Scan for the cell matching the given text and deliver its [X, Y] coordinate at center. 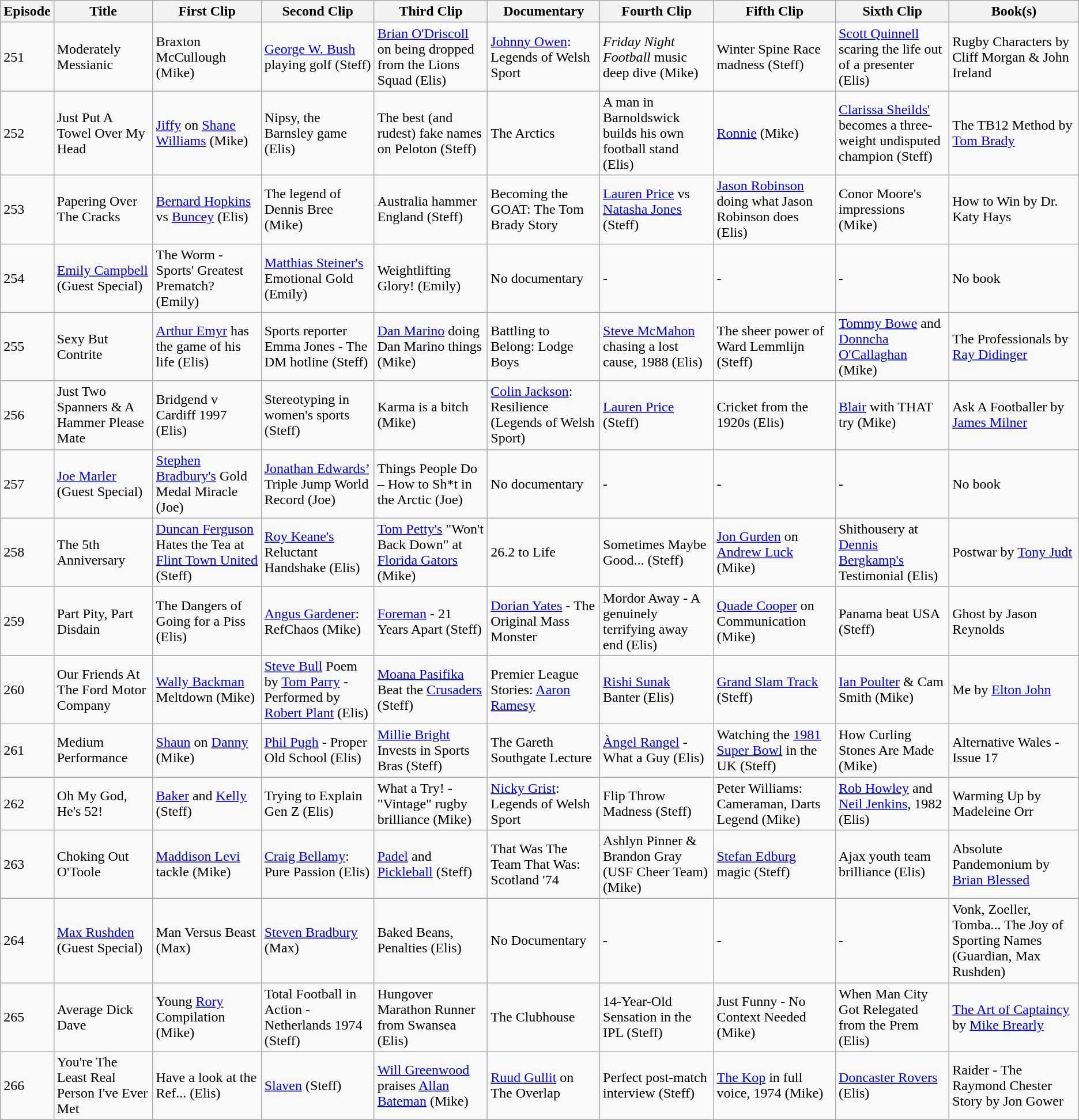
263 [27, 864]
265 [27, 1017]
Jon Gurden on Andrew Luck (Mike) [775, 552]
First Clip [207, 12]
Choking Out O'Toole [103, 864]
Padel and Pickleball (Steff) [431, 864]
Absolute Pandemonium by Brian Blessed [1014, 864]
266 [27, 1085]
Sometimes Maybe Good... (Steff) [657, 552]
Dorian Yates - The Original Mass Monster [544, 621]
Oh My God, He's 52! [103, 803]
Flip Throw Madness (Steff) [657, 803]
Just Two Spanners & A Hammer Please Mate [103, 415]
Alternative Wales - Issue 17 [1014, 750]
Total Football in Action - Netherlands 1974 (Steff) [318, 1017]
Arthur Emyr has the game of his life (Elis) [207, 347]
Ian Poulter & Cam Smith (Mike) [892, 689]
Sixth Clip [892, 12]
Part Pity, Part Disdain [103, 621]
Australia hammer England (Steff) [431, 210]
254 [27, 278]
Steven Bradbury (Max) [318, 941]
Ruud Gullit on The Overlap [544, 1085]
Shithousery at Dennis Bergkamp's Testimonial (Elis) [892, 552]
257 [27, 484]
Jiffy on Shane Williams (Mike) [207, 133]
Blair with THAT try (Mike) [892, 415]
Conor Moore's impressions (Mike) [892, 210]
Scott Quinnell scaring the life out of a presenter (Elis) [892, 56]
You're The Least Real Person I've Ever Met [103, 1085]
260 [27, 689]
Grand Slam Track (Steff) [775, 689]
Will Greenwood praises Allan Bateman (Mike) [431, 1085]
Becoming the GOAT: The Tom Brady Story [544, 210]
The Gareth Southgate Lecture [544, 750]
How to Win by Dr. Katy Hays [1014, 210]
253 [27, 210]
Cricket from the 1920s (Elis) [775, 415]
Moana Pasifika Beat the Crusaders (Steff) [431, 689]
Steve Bull Poem by Tom Parry - Performed by Robert Plant (Elis) [318, 689]
Warming Up by Madeleine Orr [1014, 803]
Angus Gardener: RefChaos (Mike) [318, 621]
Things People Do – How to Sh*t in the Arctic (Joe) [431, 484]
George W. Bush playing golf (Steff) [318, 56]
252 [27, 133]
Quade Cooper on Communication (Mike) [775, 621]
256 [27, 415]
Postwar by Tony Judt [1014, 552]
Peter Williams: Cameraman, Darts Legend (Mike) [775, 803]
Ashlyn Pinner & Brandon Gray (USF Cheer Team) (Mike) [657, 864]
Tommy Bowe and Donncha O'Callaghan (Mike) [892, 347]
Winter Spine Race madness (Steff) [775, 56]
262 [27, 803]
Sports reporter Emma Jones - The DM hotline (Steff) [318, 347]
Bernard Hopkins vs Buncey (Elis) [207, 210]
261 [27, 750]
A man in Barnoldswick builds his own football stand (Elis) [657, 133]
26.2 to Life [544, 552]
How Curling Stones Are Made (Mike) [892, 750]
Baked Beans, Penalties (Elis) [431, 941]
Phil Pugh - Proper Old School (Elis) [318, 750]
The Professionals by Ray Didinger [1014, 347]
Just Funny - No Context Needed (Mike) [775, 1017]
Foreman - 21 Years Apart (Steff) [431, 621]
251 [27, 56]
Title [103, 12]
Brian O'Driscoll on being dropped from the Lions Squad (Elis) [431, 56]
14-Year-Old Sensation in the IPL (Steff) [657, 1017]
Duncan Ferguson Hates the Tea at Flint Town United (Steff) [207, 552]
The best (and rudest) fake names on Peloton (Steff) [431, 133]
What a Try! - "Vintage" rugby brilliance (Mike) [431, 803]
Medium Performance [103, 750]
Just Put A Towel Over My Head [103, 133]
Fifth Clip [775, 12]
Rishi Sunak Banter (Elis) [657, 689]
Roy Keane's Reluctant Handshake (Elis) [318, 552]
Me by Elton John [1014, 689]
Panama beat USA (Steff) [892, 621]
Millie Bright Invests in Sports Bras (Steff) [431, 750]
Documentary [544, 12]
Shaun on Danny (Mike) [207, 750]
Ask A Footballer by James Milner [1014, 415]
Matthias Steiner's Emotional Gold (Emily) [318, 278]
The Kop in full voice, 1974 (Mike) [775, 1085]
The Worm - Sports' Greatest Prematch? (Emily) [207, 278]
Vonk, Zoeller, Tomba... The Joy of Sporting Names (Guardian, Max Rushden) [1014, 941]
Watching the 1981 Super Bowl in the UK (Steff) [775, 750]
Johnny Owen: Legends of Welsh Sport [544, 56]
Perfect post-match interview (Steff) [657, 1085]
Baker and Kelly (Steff) [207, 803]
Bridgend v Cardiff 1997 (Elis) [207, 415]
264 [27, 941]
The sheer power of Ward Lemmlijn (Steff) [775, 347]
The Clubhouse [544, 1017]
Joe Marler (Guest Special) [103, 484]
Dan Marino doing Dan Marino things (Mike) [431, 347]
Hungover Marathon Runner from Swansea (Elis) [431, 1017]
Mordor Away - A genuinely terrifying away end (Elis) [657, 621]
Rugby Characters by Cliff Morgan & John Ireland [1014, 56]
Second Clip [318, 12]
259 [27, 621]
Rob Howley and Neil Jenkins, 1982 (Elis) [892, 803]
Àngel Rangel - What a Guy (Elis) [657, 750]
The 5th Anniversary [103, 552]
Book(s) [1014, 12]
Average Dick Dave [103, 1017]
Friday Night Football music deep dive (Mike) [657, 56]
Moderately Messianic [103, 56]
Episode [27, 12]
Our Friends At The Ford Motor Company [103, 689]
Stereotyping in women's sports (Steff) [318, 415]
Papering Over The Cracks [103, 210]
Jason Robinson doing what Jason Robinson does (Elis) [775, 210]
Ronnie (Mike) [775, 133]
The Arctics [544, 133]
Emily Campbell (Guest Special) [103, 278]
Nipsy, the Barnsley game (Elis) [318, 133]
The TB12 Method by Tom Brady [1014, 133]
No Documentary [544, 941]
Steve McMahon chasing a lost cause, 1988 (Elis) [657, 347]
Ajax youth team brilliance (Elis) [892, 864]
Craig Bellamy: Pure Passion (Elis) [318, 864]
That Was The Team That Was: Scotland '74 [544, 864]
Raider - The Raymond Chester Story by Jon Gower [1014, 1085]
Man Versus Beast (Max) [207, 941]
Karma is a bitch (Mike) [431, 415]
Stephen Bradbury's Gold Medal Miracle (Joe) [207, 484]
Braxton McCullough (Mike) [207, 56]
Third Clip [431, 12]
Nicky Grist: Legends of Welsh Sport [544, 803]
Jonathan Edwards’ Triple Jump World Record (Joe) [318, 484]
255 [27, 347]
Clarissa Sheilds' becomes a three-weight undisputed champion (Steff) [892, 133]
Wally Backman Meltdown (Mike) [207, 689]
Fourth Clip [657, 12]
Young Rory Compilation (Mike) [207, 1017]
Premier League Stories: Aaron Ramesy [544, 689]
When Man City Got Relegated from the Prem (Elis) [892, 1017]
Have a look at the Ref... (Elis) [207, 1085]
258 [27, 552]
Tom Petty's "Won't Back Down" at Florida Gators (Mike) [431, 552]
Battling to Belong: Lodge Boys [544, 347]
Ghost by Jason Reynolds [1014, 621]
Max Rushden (Guest Special) [103, 941]
Lauren Price vs Natasha Jones (Steff) [657, 210]
Maddison Levi tackle (Mike) [207, 864]
Colin Jackson: Resilience (Legends of Welsh Sport) [544, 415]
The Art of Captaincy by Mike Brearly [1014, 1017]
The legend of Dennis Bree (Mike) [318, 210]
Weightlifting Glory! (Emily) [431, 278]
Stefan Edburg magic (Steff) [775, 864]
Lauren Price (Steff) [657, 415]
Doncaster Rovers (Elis) [892, 1085]
Slaven (Steff) [318, 1085]
Sexy But Contrite [103, 347]
Trying to Explain Gen Z (Elis) [318, 803]
The Dangers of Going for a Piss (Elis) [207, 621]
